Capture the cell that displays the provided text and extract its [X, Y] central coordinate. 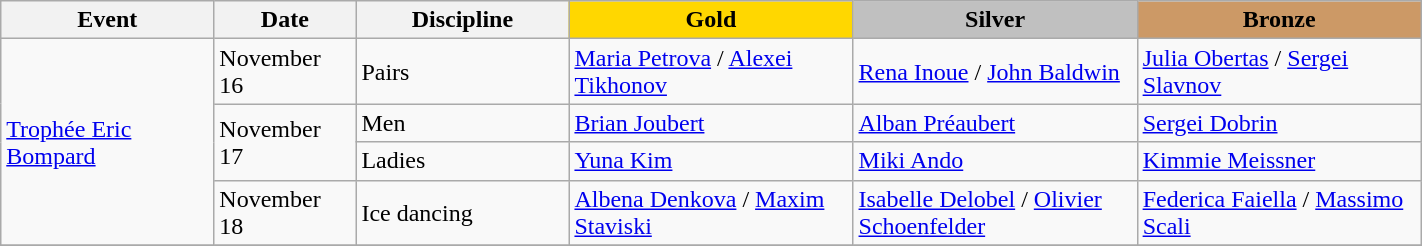
Maria Petrova / Alexei Tikhonov [711, 72]
Date [285, 20]
Federica Faiella / Massimo Scali [1279, 212]
Yuna Kim [711, 161]
November 17 [285, 142]
Ice dancing [462, 212]
Pairs [462, 72]
November 16 [285, 72]
Kimmie Meissner [1279, 161]
Men [462, 123]
November 18 [285, 212]
Event [108, 20]
Gold [711, 20]
Discipline [462, 20]
Rena Inoue / John Baldwin [995, 72]
Albena Denkova / Maxim Staviski [711, 212]
Ladies [462, 161]
Sergei Dobrin [1279, 123]
Trophée Eric Bompard [108, 142]
Alban Préaubert [995, 123]
Isabelle Delobel / Olivier Schoenfelder [995, 212]
Bronze [1279, 20]
Brian Joubert [711, 123]
Miki Ando [995, 161]
Silver [995, 20]
Julia Obertas / Sergei Slavnov [1279, 72]
